Identify which cell holds the provided text, then report its (x, y) central coordinate. 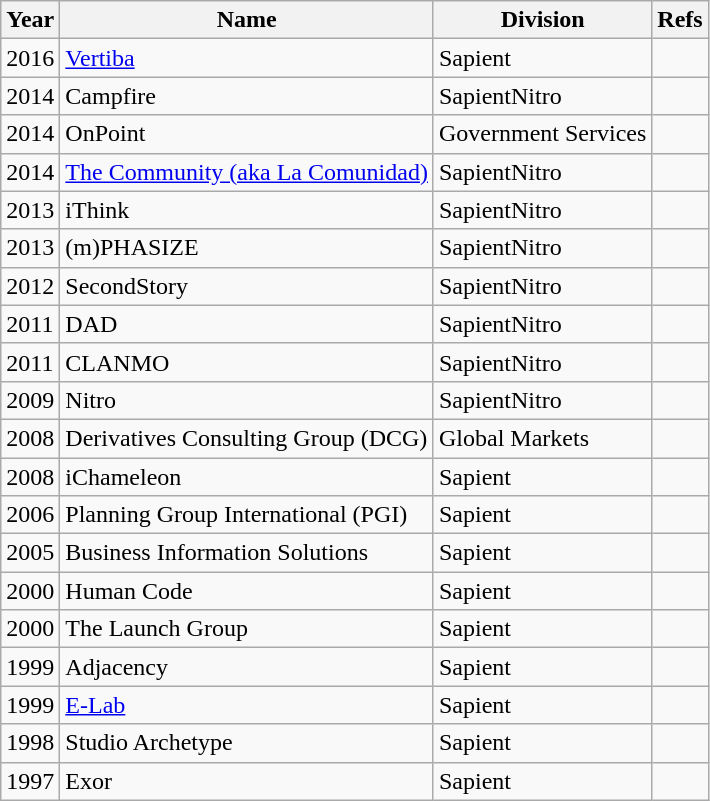
2012 (30, 286)
Human Code (247, 591)
Business Information Solutions (247, 553)
CLANMO (247, 362)
Global Markets (542, 438)
Refs (680, 20)
OnPoint (247, 134)
Year (30, 20)
Government Services (542, 134)
Adjacency (247, 667)
The Launch Group (247, 629)
1997 (30, 781)
2009 (30, 400)
Campfire (247, 96)
Studio Archetype (247, 743)
(m)PHASIZE (247, 248)
Planning Group International (PGI) (247, 515)
SecondStory (247, 286)
E-Lab (247, 705)
DAD (247, 324)
2016 (30, 58)
The Community (aka La Comunidad) (247, 172)
iChameleon (247, 477)
Name (247, 20)
Derivatives Consulting Group (DCG) (247, 438)
1998 (30, 743)
2006 (30, 515)
Exor (247, 781)
2005 (30, 553)
iThink (247, 210)
Division (542, 20)
Nitro (247, 400)
Vertiba (247, 58)
